Return (X, Y) of the center of cell containing provided text 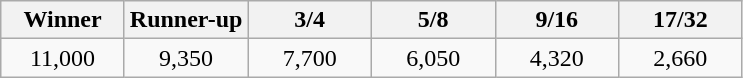
4,320 (557, 58)
Runner-up (186, 20)
6,050 (433, 58)
9,350 (186, 58)
7,700 (310, 58)
17/32 (681, 20)
Winner (63, 20)
9/16 (557, 20)
11,000 (63, 58)
2,660 (681, 58)
3/4 (310, 20)
5/8 (433, 20)
